From the cell containing the given text, extract its center point as (X, Y) coordinate. 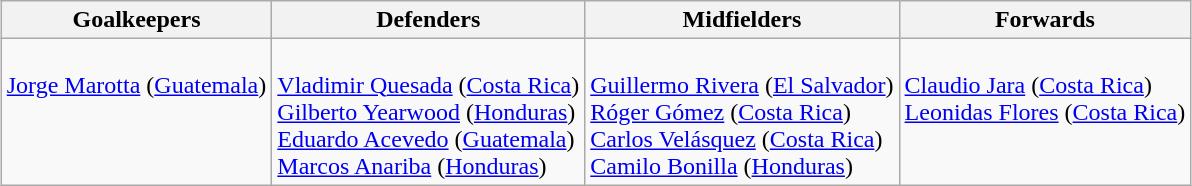
Guillermo Rivera (El Salvador) Róger Gómez (Costa Rica) Carlos Velásquez (Costa Rica) Camilo Bonilla (Honduras) (742, 112)
Midfielders (742, 20)
Goalkeepers (136, 20)
Vladimir Quesada (Costa Rica) Gilberto Yearwood (Honduras) Eduardo Acevedo (Guatemala) Marcos Anariba (Honduras) (428, 112)
Claudio Jara (Costa Rica) Leonidas Flores (Costa Rica) (1045, 112)
Defenders (428, 20)
Forwards (1045, 20)
Jorge Marotta (Guatemala) (136, 112)
